For the text-containing cell, return its midpoint in (X, Y) coordinate format. 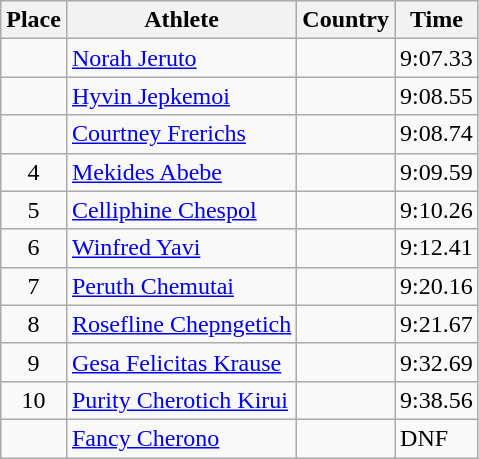
9:10.26 (437, 210)
Rosefline Chepngetich (181, 324)
8 (34, 324)
Norah Jeruto (181, 58)
Peruth Chemutai (181, 286)
Fancy Cherono (181, 438)
9:07.33 (437, 58)
Celliphine Chespol (181, 210)
5 (34, 210)
7 (34, 286)
9:21.67 (437, 324)
Courtney Frerichs (181, 134)
Mekides Abebe (181, 172)
9:32.69 (437, 362)
9:08.55 (437, 96)
Time (437, 20)
9 (34, 362)
9:20.16 (437, 286)
Place (34, 20)
9:08.74 (437, 134)
Winfred Yavi (181, 248)
10 (34, 400)
9:38.56 (437, 400)
4 (34, 172)
Gesa Felicitas Krause (181, 362)
Country (346, 20)
Purity Cherotich Kirui (181, 400)
6 (34, 248)
Hyvin Jepkemoi (181, 96)
DNF (437, 438)
9:09.59 (437, 172)
Athlete (181, 20)
9:12.41 (437, 248)
